Capture the cell that displays the provided text and extract its [X, Y] central coordinate. 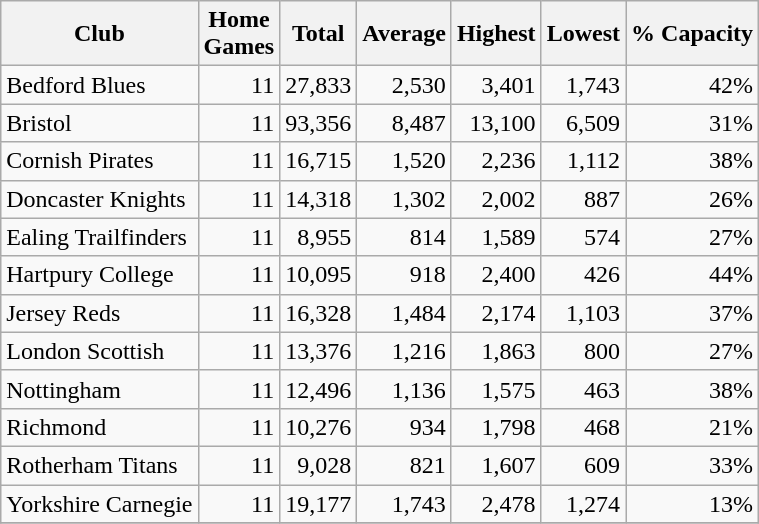
10,276 [318, 427]
Average [404, 34]
Bedford Blues [100, 85]
2,530 [404, 85]
2,174 [496, 313]
13% [692, 503]
Lowest [583, 34]
93,356 [318, 123]
463 [583, 389]
London Scottish [100, 351]
Hartpury College [100, 275]
821 [404, 465]
Yorkshire Carnegie [100, 503]
1,520 [404, 161]
31% [692, 123]
1,302 [404, 199]
Highest [496, 34]
6,509 [583, 123]
HomeGames [239, 34]
8,955 [318, 237]
1,575 [496, 389]
Richmond [100, 427]
14,318 [318, 199]
42% [692, 85]
Ealing Trailfinders [100, 237]
Nottingham [100, 389]
2,236 [496, 161]
10,095 [318, 275]
9,028 [318, 465]
1,136 [404, 389]
1,484 [404, 313]
1,863 [496, 351]
918 [404, 275]
887 [583, 199]
Club [100, 34]
468 [583, 427]
37% [692, 313]
1,216 [404, 351]
934 [404, 427]
19,177 [318, 503]
1,589 [496, 237]
Doncaster Knights [100, 199]
Cornish Pirates [100, 161]
16,328 [318, 313]
27,833 [318, 85]
% Capacity [692, 34]
574 [583, 237]
1,798 [496, 427]
33% [692, 465]
2,478 [496, 503]
Rotherham Titans [100, 465]
814 [404, 237]
8,487 [404, 123]
13,100 [496, 123]
12,496 [318, 389]
21% [692, 427]
1,607 [496, 465]
3,401 [496, 85]
13,376 [318, 351]
26% [692, 199]
Jersey Reds [100, 313]
16,715 [318, 161]
1,274 [583, 503]
44% [692, 275]
Bristol [100, 123]
Total [318, 34]
2,002 [496, 199]
426 [583, 275]
1,103 [583, 313]
800 [583, 351]
2,400 [496, 275]
609 [583, 465]
1,112 [583, 161]
